Locate the cell with the specified text and output its (x, y) center coordinate. 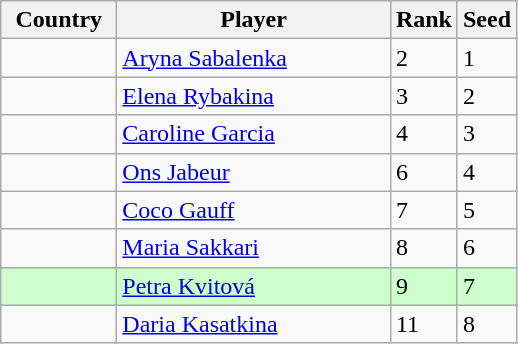
11 (424, 324)
1 (486, 58)
Petra Kvitová (254, 286)
Coco Gauff (254, 210)
Player (254, 20)
5 (486, 210)
Aryna Sabalenka (254, 58)
9 (424, 286)
Maria Sakkari (254, 248)
Elena Rybakina (254, 96)
Seed (486, 20)
Ons Jabeur (254, 172)
Country (59, 20)
Caroline Garcia (254, 134)
Daria Kasatkina (254, 324)
Rank (424, 20)
